Identify which cell holds the provided text, then report its [x, y] central coordinate. 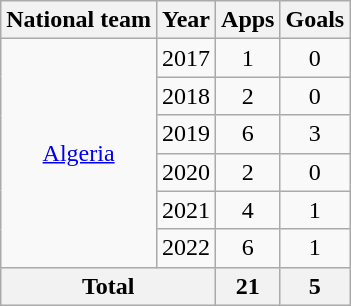
4 [248, 210]
2021 [186, 210]
3 [315, 134]
Year [186, 20]
2020 [186, 172]
2018 [186, 96]
Apps [248, 20]
21 [248, 286]
2019 [186, 134]
Goals [315, 20]
Algeria [79, 153]
2022 [186, 248]
5 [315, 286]
Total [108, 286]
2017 [186, 58]
National team [79, 20]
